Find where the given text appears and provide that cell's center as (x, y) coordinate. 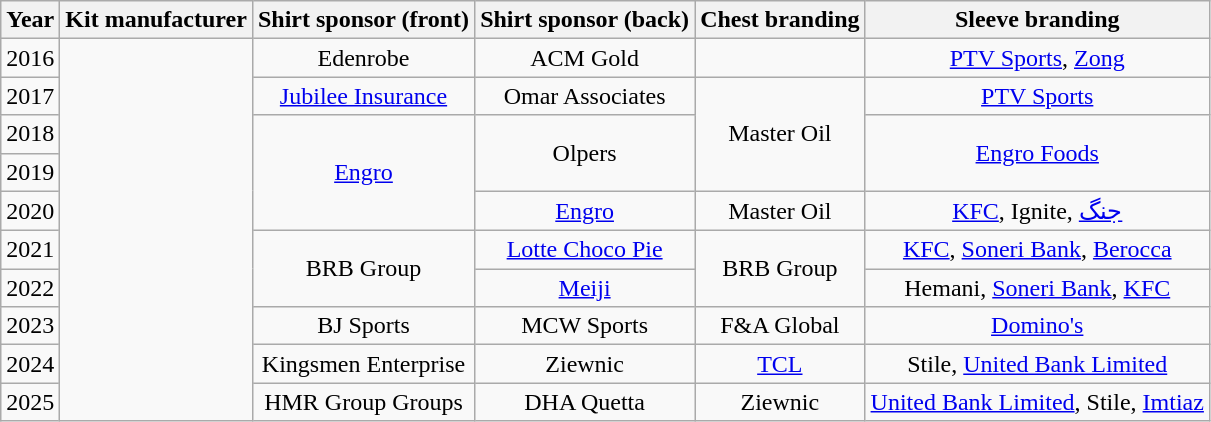
2017 (30, 96)
Edenrobe (363, 58)
Lotte Choco Pie (585, 250)
F&A Global (780, 326)
Shirt sponsor (front) (363, 20)
Chest branding (780, 20)
KFC, Ignite, ﺟﻨﮓ (1037, 211)
Jubilee Insurance (363, 96)
Meiji (585, 288)
2024 (30, 364)
HMR Group Groups (363, 402)
ACM Gold (585, 58)
Stile, United Bank Limited (1037, 364)
2020 (30, 211)
2018 (30, 134)
Shirt sponsor (back) (585, 20)
2019 (30, 172)
Kit manufacturer (156, 20)
2021 (30, 250)
DHA Quetta (585, 402)
PTV Sports, Zong (1037, 58)
MCW Sports (585, 326)
Hemani, Soneri Bank, KFC (1037, 288)
United Bank Limited, Stile, Imtiaz (1037, 402)
2023 (30, 326)
KFC, Soneri Bank, Berocca (1037, 250)
Year (30, 20)
Kingsmen Enterprise (363, 364)
2025 (30, 402)
Omar Associates (585, 96)
2016 (30, 58)
2022 (30, 288)
Engro Foods (1037, 153)
Domino's (1037, 326)
PTV Sports (1037, 96)
BJ Sports (363, 326)
TCL (780, 364)
Olpers (585, 153)
Sleeve branding (1037, 20)
